Locate the cell with the specified text and output its [x, y] center coordinate. 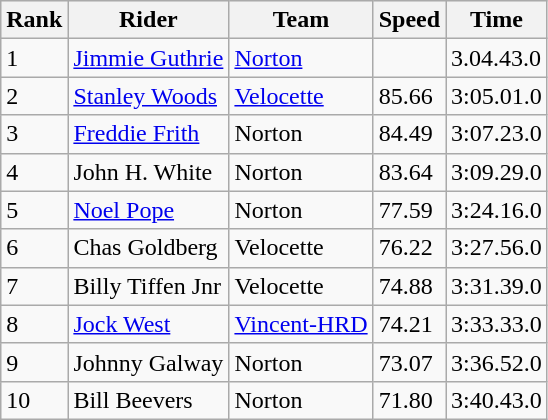
1 [34, 58]
3:27.56.0 [497, 248]
Johnny Galway [148, 362]
10 [34, 400]
Noel Pope [148, 210]
John H. White [148, 172]
Freddie Frith [148, 134]
Time [497, 20]
84.49 [409, 134]
5 [34, 210]
Speed [409, 20]
3:05.01.0 [497, 96]
Vincent-HRD [301, 324]
Rank [34, 20]
3:07.23.0 [497, 134]
74.21 [409, 324]
3:40.43.0 [497, 400]
9 [34, 362]
71.80 [409, 400]
Jimmie Guthrie [148, 58]
76.22 [409, 248]
2 [34, 96]
74.88 [409, 286]
3:09.29.0 [497, 172]
73.07 [409, 362]
7 [34, 286]
8 [34, 324]
Rider [148, 20]
83.64 [409, 172]
3:33.33.0 [497, 324]
3:31.39.0 [497, 286]
4 [34, 172]
3:24.16.0 [497, 210]
Jock West [148, 324]
Billy Tiffen Jnr [148, 286]
Stanley Woods [148, 96]
Chas Goldberg [148, 248]
3.04.43.0 [497, 58]
77.59 [409, 210]
3:36.52.0 [497, 362]
Team [301, 20]
3 [34, 134]
85.66 [409, 96]
Bill Beevers [148, 400]
6 [34, 248]
